Pinpoint the cell where the given text exists, returning its [X, Y] midpoint coordinate. 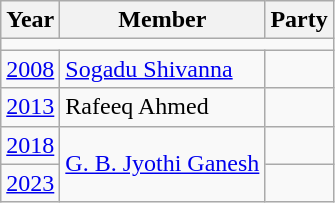
2018 [30, 145]
2008 [30, 69]
Party [299, 20]
G. B. Jyothi Ganesh [162, 164]
Year [30, 20]
2023 [30, 183]
Sogadu Shivanna [162, 69]
Rafeeq Ahmed [162, 107]
Member [162, 20]
2013 [30, 107]
